Output the [x, y] coordinate of the center of the cell containing the given text.  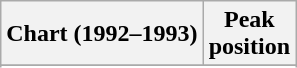
Chart (1992–1993) [102, 34]
Peakposition [249, 34]
